Extract the (x, y) coordinate from the center of the cell holding the provided text.  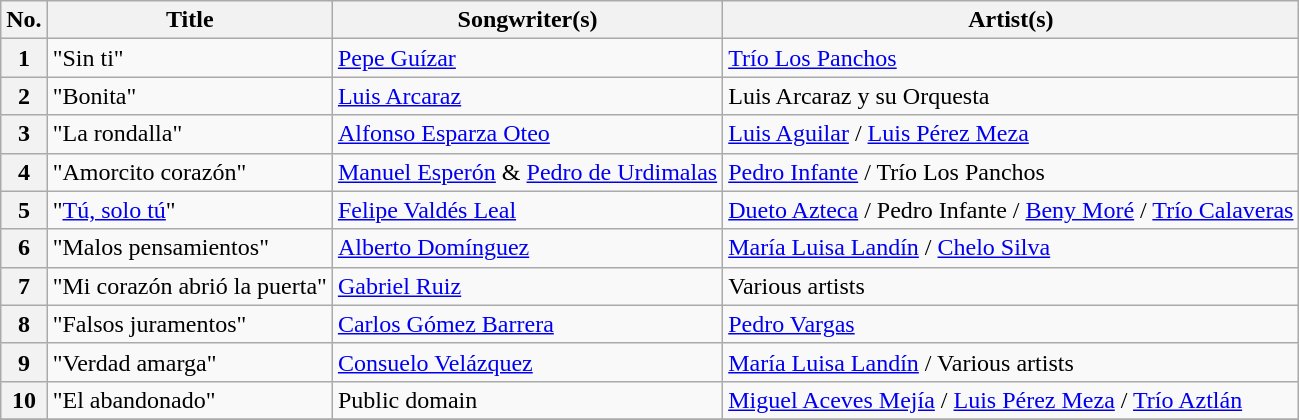
"Amorcito corazón" (190, 172)
Trío Los Panchos (1011, 58)
"Tú, solo tú" (190, 210)
Luis Arcaraz (527, 96)
Dueto Azteca / Pedro Infante / Beny Moré / Trío Calaveras (1011, 210)
Public domain (527, 400)
"La rondalla" (190, 134)
"Bonita" (190, 96)
Consuelo Velázquez (527, 362)
María Luisa Landín / Chelo Silva (1011, 248)
Title (190, 20)
6 (24, 248)
"Verdad amarga" (190, 362)
Pepe Guízar (527, 58)
9 (24, 362)
Songwriter(s) (527, 20)
10 (24, 400)
Luis Aguilar / Luis Pérez Meza (1011, 134)
Carlos Gómez Barrera (527, 324)
5 (24, 210)
"Mi corazón abrió la puerta" (190, 286)
4 (24, 172)
"Malos pensamientos" (190, 248)
"Falsos juramentos" (190, 324)
No. (24, 20)
Various artists (1011, 286)
8 (24, 324)
Alfonso Esparza Oteo (527, 134)
Luis Arcaraz y su Orquesta (1011, 96)
Felipe Valdés Leal (527, 210)
Alberto Domínguez (527, 248)
3 (24, 134)
1 (24, 58)
Pedro Infante / Trío Los Panchos (1011, 172)
Manuel Esperón & Pedro de Urdimalas (527, 172)
Miguel Aceves Mejía / Luis Pérez Meza / Trío Aztlán (1011, 400)
"El abandonado" (190, 400)
Artist(s) (1011, 20)
2 (24, 96)
María Luisa Landín / Various artists (1011, 362)
Pedro Vargas (1011, 324)
"Sin ti" (190, 58)
Gabriel Ruiz (527, 286)
7 (24, 286)
